Identify which cell holds the provided text, then report its (x, y) central coordinate. 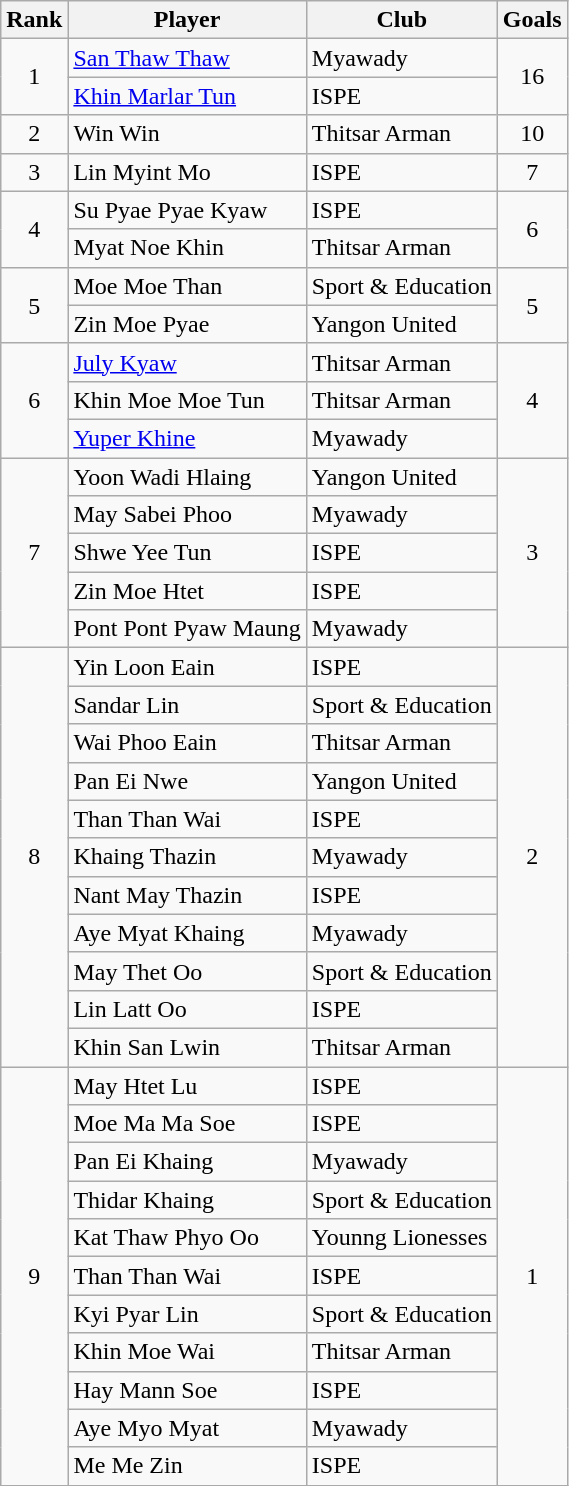
Pont Pont Pyaw Maung (187, 629)
Moe Ma Ma Soe (187, 1124)
Aye Myat Khaing (187, 933)
Zin Moe Pyae (187, 324)
May Htet Lu (187, 1085)
Sandar Lin (187, 705)
San Thaw Thaw (187, 58)
Nant May Thazin (187, 895)
Kat Thaw Phyo Oo (187, 1238)
Khin San Lwin (187, 1047)
10 (532, 134)
Khin Marlar Tun (187, 96)
16 (532, 77)
Lin Latt Oo (187, 1009)
Pan Ei Khaing (187, 1162)
Su Pyae Pyae Kyaw (187, 210)
Pan Ei Nwe (187, 781)
July Kyaw (187, 362)
9 (34, 1276)
Myat Noe Khin (187, 248)
Yoon Wadi Hlaing (187, 477)
8 (34, 858)
Rank (34, 20)
Me Me Zin (187, 1466)
Khin Moe Moe Tun (187, 400)
Goals (532, 20)
May Sabei Phoo (187, 515)
Moe Moe Than (187, 286)
Yin Loon Eain (187, 667)
Yuper Khine (187, 438)
Younng Lionesses (402, 1238)
Khin Moe Wai (187, 1352)
Hay Mann Soe (187, 1390)
Player (187, 20)
Kyi Pyar Lin (187, 1314)
Lin Myint Mo (187, 172)
Zin Moe Htet (187, 591)
Thidar Khaing (187, 1200)
Wai Phoo Eain (187, 743)
Win Win (187, 134)
Aye Myo Myat (187, 1428)
Club (402, 20)
May Thet Oo (187, 971)
Shwe Yee Tun (187, 553)
Khaing Thazin (187, 857)
